Capture the cell that displays the provided text and extract its (X, Y) central coordinate. 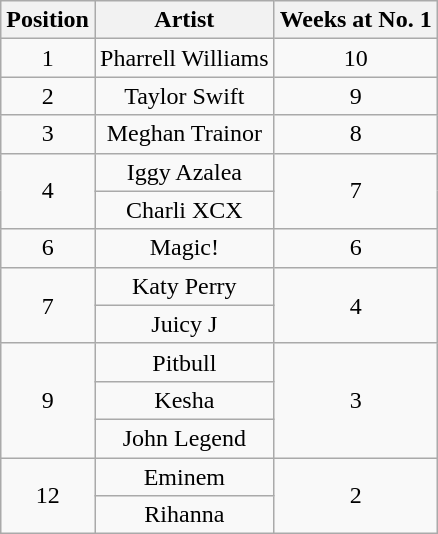
Eminem (184, 477)
Kesha (184, 400)
Pharrell Williams (184, 58)
John Legend (184, 438)
Weeks at No. 1 (356, 20)
10 (356, 58)
1 (48, 58)
Position (48, 20)
Meghan Trainor (184, 134)
Charli XCX (184, 210)
Juicy J (184, 324)
Artist (184, 20)
Pitbull (184, 362)
Iggy Azalea (184, 172)
Katy Perry (184, 286)
12 (48, 496)
Rihanna (184, 515)
8 (356, 134)
Taylor Swift (184, 96)
Magic! (184, 248)
